Find where the given text appears and provide that cell's center as (X, Y) coordinate. 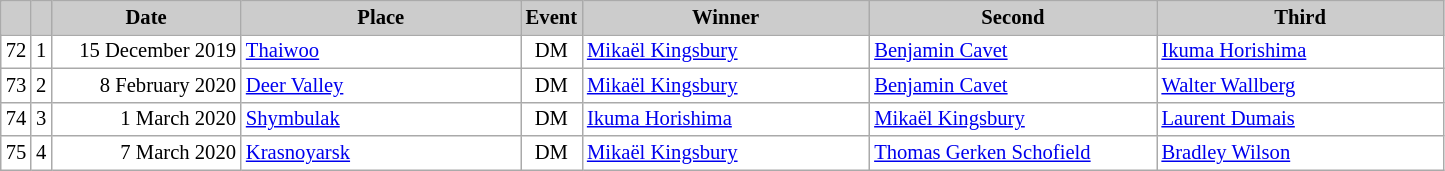
Winner (726, 17)
Second (1012, 17)
Deer Valley (381, 85)
72 (16, 51)
1 (41, 51)
Thaiwoo (381, 51)
Laurent Dumais (1300, 119)
74 (16, 119)
7 March 2020 (146, 153)
Krasnoyarsk (381, 153)
Place (381, 17)
15 December 2019 (146, 51)
Walter Wallberg (1300, 85)
3 (41, 119)
75 (16, 153)
Shymbulak (381, 119)
Third (1300, 17)
1 March 2020 (146, 119)
Bradley Wilson (1300, 153)
4 (41, 153)
2 (41, 85)
Event (552, 17)
Thomas Gerken Schofield (1012, 153)
Date (146, 17)
8 February 2020 (146, 85)
73 (16, 85)
